Provide the (x, y) coordinate of the cell's center where the given text is located.  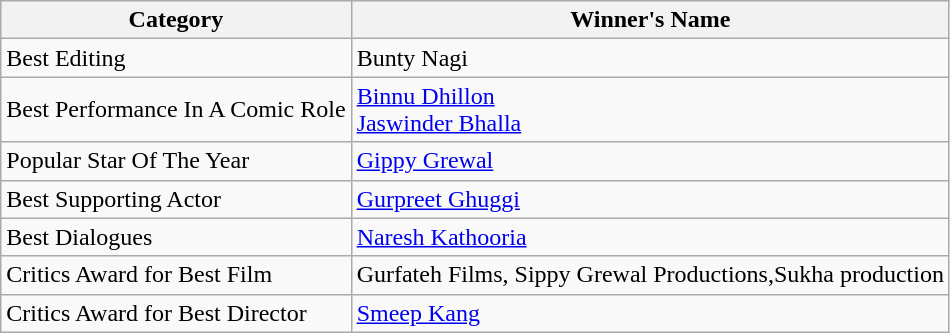
Best Dialogues (176, 237)
Best Editing (176, 58)
Critics Award for Best Director (176, 313)
Naresh Kathooria (650, 237)
Bunty Nagi (650, 58)
Gippy Grewal (650, 161)
Gurfateh Films, Sippy Grewal Productions,Sukha production (650, 275)
Gurpreet Ghuggi (650, 199)
Best Supporting Actor (176, 199)
Popular Star Of The Year (176, 161)
Category (176, 20)
Binnu DhillonJaswinder Bhalla (650, 110)
Best Performance In A Comic Role (176, 110)
Winner's Name (650, 20)
Critics Award for Best Film (176, 275)
Smeep Kang (650, 313)
